Search for the cell housing the specified text and yield its [X, Y] center coordinate. 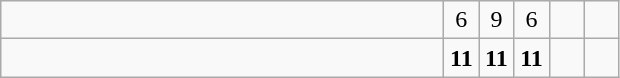
9 [496, 20]
